Provide the (x, y) coordinate of the cell's center where the given text is located.  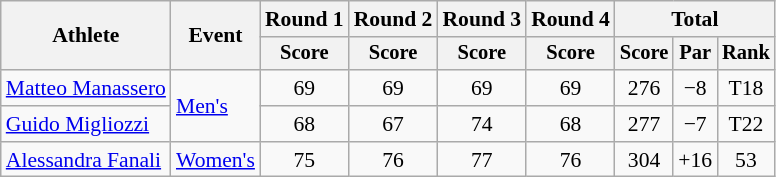
T18 (746, 88)
277 (644, 124)
Matteo Manassero (86, 88)
67 (394, 124)
−8 (695, 88)
Round 2 (394, 19)
Athlete (86, 36)
276 (644, 88)
74 (482, 124)
−7 (695, 124)
Par (695, 54)
Men's (216, 106)
Total (695, 19)
Round 1 (304, 19)
Round 3 (482, 19)
Round 4 (570, 19)
Event (216, 36)
T22 (746, 124)
Guido Migliozzi (86, 124)
Rank (746, 54)
